Identify which cell holds the provided text, then report its (x, y) central coordinate. 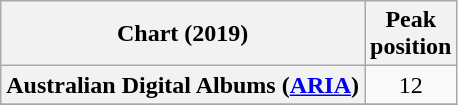
Chart (2019) (183, 34)
12 (411, 85)
Australian Digital Albums (ARIA) (183, 85)
Peakposition (411, 34)
